Determine the [x, y] coordinate at the center of the cell enclosing the given text.  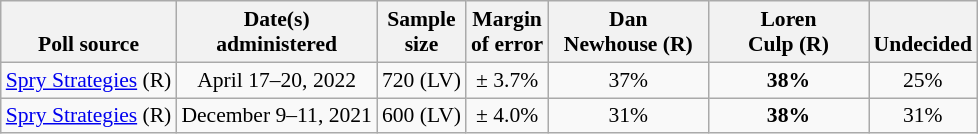
December 9–11, 2021 [276, 116]
25% [922, 80]
Undecided [922, 32]
Marginof error [507, 32]
600 (LV) [422, 116]
± 3.7% [507, 80]
37% [628, 80]
720 (LV) [422, 80]
Date(s)administered [276, 32]
Poll source [89, 32]
± 4.0% [507, 116]
Samplesize [422, 32]
DanNewhouse (R) [628, 32]
LorenCulp (R) [788, 32]
April 17–20, 2022 [276, 80]
